Return (x, y) of the center of cell containing provided text 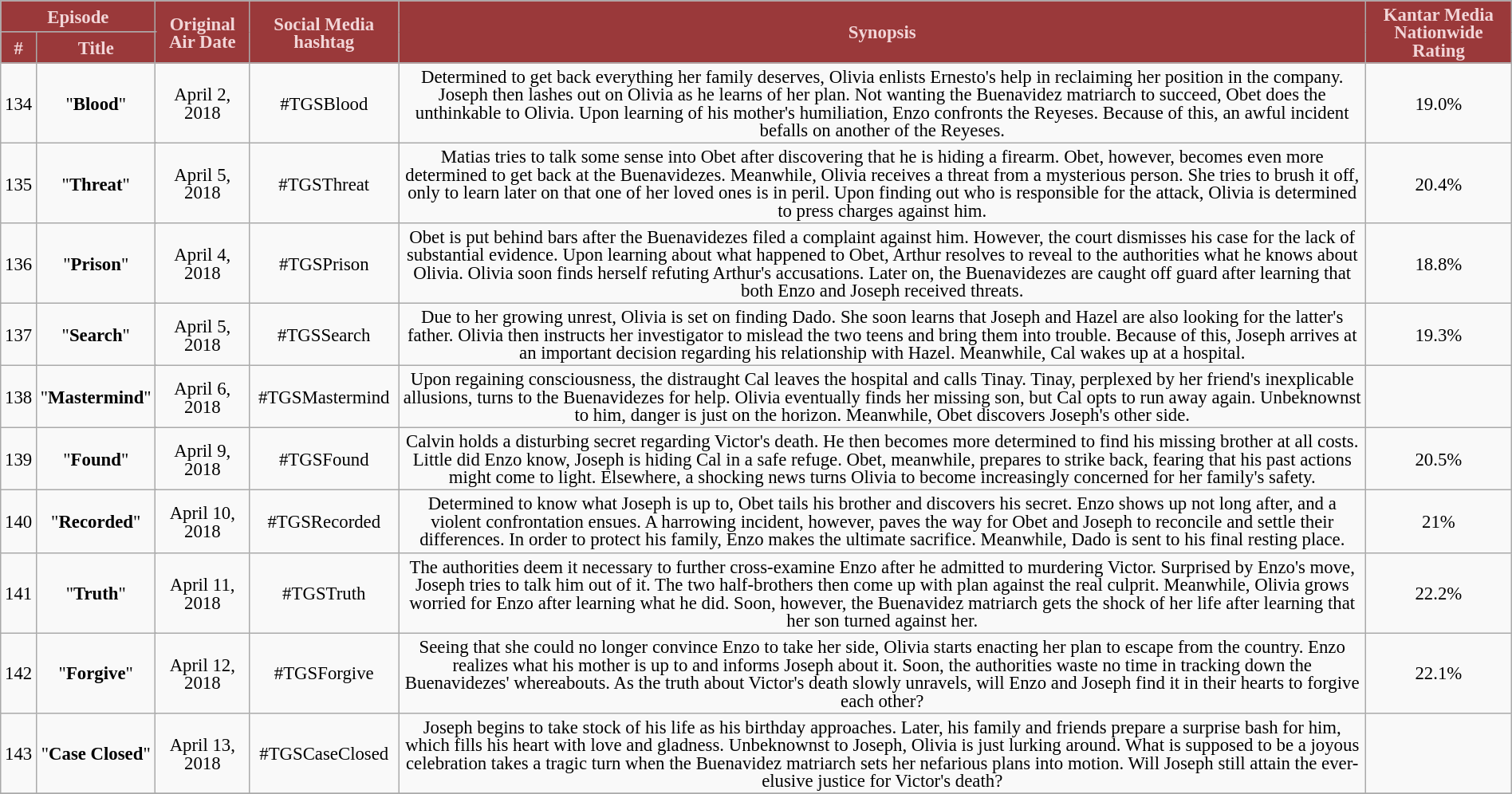
April 13, 2018 (203, 753)
#TGSForgive (324, 673)
"Threat" (96, 183)
Original Air Date (203, 32)
Episode (78, 16)
April 2, 2018 (203, 104)
"Forgive" (96, 673)
"Mastermind" (96, 397)
April 11, 2018 (203, 593)
#TGSRecorded (324, 521)
#TGSBlood (324, 104)
134 (19, 104)
"Case Closed" (96, 753)
"Blood" (96, 104)
#TGSThreat (324, 183)
141 (19, 593)
Kantar Media Nationwide Rating (1439, 32)
April 10, 2018 (203, 521)
April 9, 2018 (203, 459)
#TGSCaseClosed (324, 753)
21% (1439, 521)
#TGSFound (324, 459)
20.4% (1439, 183)
# (19, 48)
April 6, 2018 (203, 397)
22.1% (1439, 673)
143 (19, 753)
Social Media hashtag (324, 32)
#TGSSearch (324, 335)
137 (19, 335)
#TGSTruth (324, 593)
138 (19, 397)
#TGSMastermind (324, 397)
136 (19, 263)
139 (19, 459)
#TGSPrison (324, 263)
Synopsis (882, 32)
22.2% (1439, 593)
19.3% (1439, 335)
"Truth" (96, 593)
"Prison" (96, 263)
18.8% (1439, 263)
142 (19, 673)
19.0% (1439, 104)
140 (19, 521)
Title (96, 48)
"Search" (96, 335)
"Found" (96, 459)
"Recorded" (96, 521)
20.5% (1439, 459)
April 4, 2018 (203, 263)
April 12, 2018 (203, 673)
135 (19, 183)
